For the text-containing cell, return its midpoint in (X, Y) coordinate format. 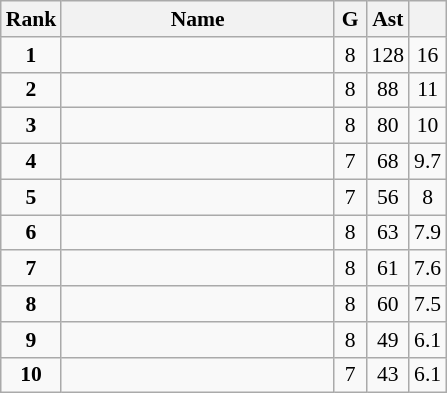
G (350, 19)
4 (32, 162)
7.9 (428, 233)
7.5 (428, 304)
6 (32, 233)
9.7 (428, 162)
7.6 (428, 269)
43 (388, 375)
49 (388, 340)
5 (32, 197)
61 (388, 269)
1 (32, 55)
80 (388, 126)
Ast (388, 19)
3 (32, 126)
128 (388, 55)
88 (388, 90)
16 (428, 55)
Rank (32, 19)
68 (388, 162)
2 (32, 90)
11 (428, 90)
9 (32, 340)
63 (388, 233)
Name (198, 19)
56 (388, 197)
60 (388, 304)
